Search for the cell housing the specified text and yield its [X, Y] center coordinate. 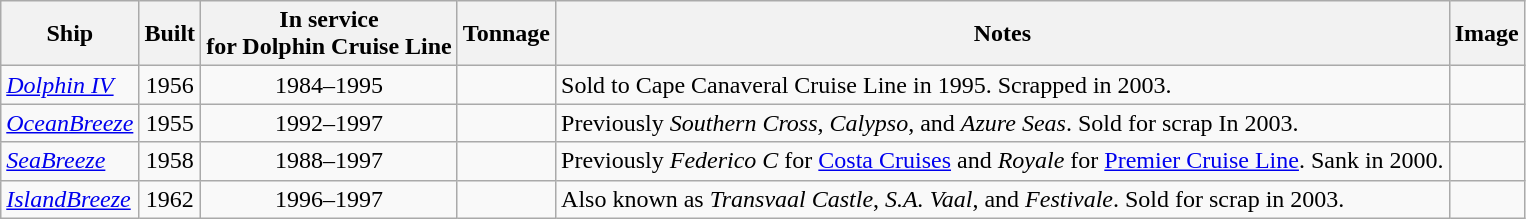
1996–1997 [330, 199]
1962 [170, 199]
1955 [170, 123]
Image [1486, 34]
Built [170, 34]
1956 [170, 85]
IslandBreeze [70, 199]
1992–1997 [330, 123]
Also known as Transvaal Castle, S.A. Vaal, and Festivale. Sold for scrap in 2003. [1003, 199]
OceanBreeze [70, 123]
1988–1997 [330, 161]
In servicefor Dolphin Cruise Line [330, 34]
Notes [1003, 34]
Sold to Cape Canaveral Cruise Line in 1995. Scrapped in 2003. [1003, 85]
Previously Southern Cross, Calypso, and Azure Seas. Sold for scrap In 2003. [1003, 123]
1958 [170, 161]
Tonnage [506, 34]
Previously Federico C for Costa Cruises and Royale for Premier Cruise Line. Sank in 2000. [1003, 161]
SeaBreeze [70, 161]
Ship [70, 34]
1984–1995 [330, 85]
Dolphin IV [70, 85]
